Locate the cell with the specified text and output its (x, y) center coordinate. 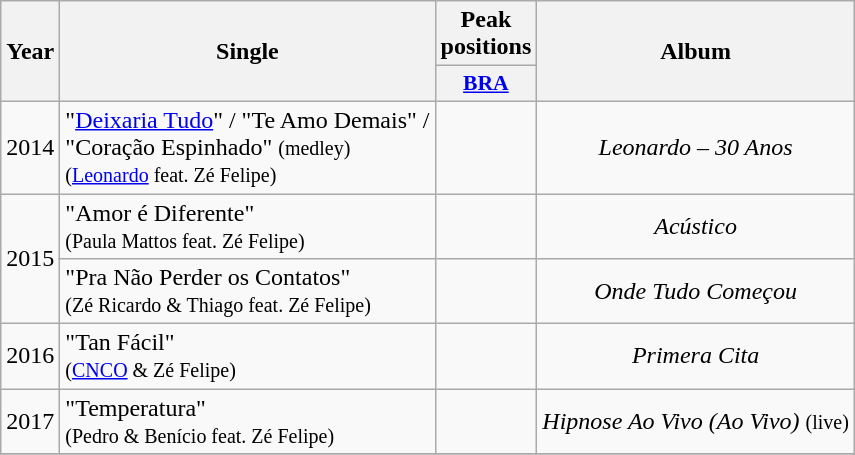
Primera Cita (696, 356)
Peak positions (486, 34)
Acústico (696, 226)
"Pra Não Perder os Contatos"(Zé Ricardo & Thiago feat. Zé Felipe) (248, 292)
"Deixaria Tudo" / "Te Amo Demais" / "Coração Espinhado" (medley)(Leonardo feat. Zé Felipe) (248, 147)
"Tan Fácil"(CNCO & Zé Felipe) (248, 356)
2015 (30, 259)
Hipnose Ao Vivo (Ao Vivo) (live) (696, 422)
Leonardo – 30 Anos (696, 147)
Year (30, 52)
2016 (30, 356)
"Temperatura"(Pedro & Benício feat. Zé Felipe) (248, 422)
Album (696, 52)
Onde Tudo Começou (696, 292)
Single (248, 52)
BRA (486, 84)
2017 (30, 422)
2014 (30, 147)
"Amor é Diferente"(Paula Mattos feat. Zé Felipe) (248, 226)
